For the text-containing cell, return its midpoint in [x, y] coordinate format. 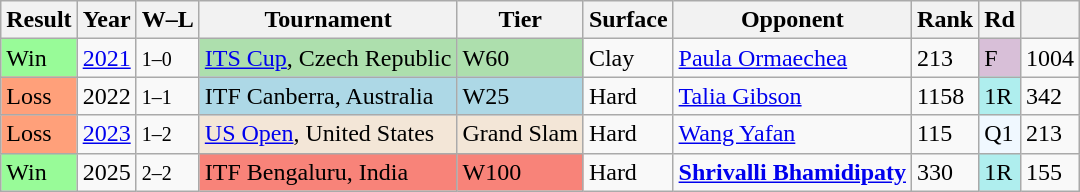
Talia Gibson [792, 96]
155 [1050, 172]
342 [1050, 96]
Rank [946, 20]
1–1 [168, 96]
2025 [106, 172]
Wang Yafan [792, 134]
W100 [520, 172]
330 [946, 172]
W–L [168, 20]
ITF Bengaluru, India [328, 172]
1004 [1050, 58]
2022 [106, 96]
2023 [106, 134]
2–2 [168, 172]
W60 [520, 58]
Surface [628, 20]
Tournament [328, 20]
1–2 [168, 134]
Paula Ormaechea [792, 58]
Shrivalli Bhamidipaty [792, 172]
Result [39, 20]
Grand Slam [520, 134]
W25 [520, 96]
2021 [106, 58]
1158 [946, 96]
Clay [628, 58]
ITF Canberra, Australia [328, 96]
1–0 [168, 58]
Opponent [792, 20]
115 [946, 134]
F [1000, 58]
Year [106, 20]
Rd [1000, 20]
ITS Cup, Czech Republic [328, 58]
Tier [520, 20]
Q1 [1000, 134]
US Open, United States [328, 134]
